Return the (x, y) coordinate for the center point of the cell that contains the specified text.  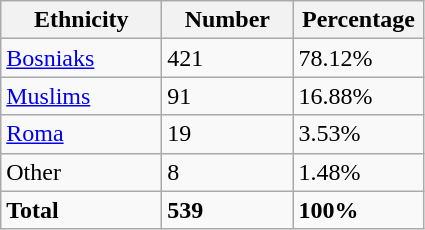
Bosniaks (82, 58)
100% (358, 210)
Roma (82, 134)
8 (228, 172)
Other (82, 172)
Number (228, 20)
421 (228, 58)
78.12% (358, 58)
Percentage (358, 20)
Ethnicity (82, 20)
Total (82, 210)
1.48% (358, 172)
91 (228, 96)
539 (228, 210)
16.88% (358, 96)
19 (228, 134)
Muslims (82, 96)
3.53% (358, 134)
